From the cell containing the given text, extract its center point as (x, y) coordinate. 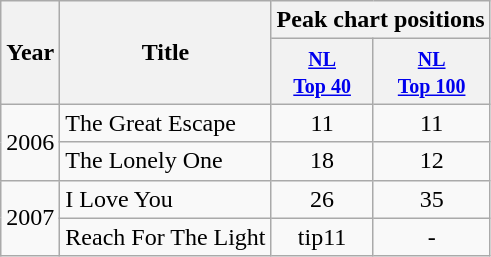
tip11 (322, 237)
2007 (30, 218)
35 (432, 199)
I Love You (166, 199)
Peak chart positions (380, 20)
NLTop 40 (322, 72)
The Great Escape (166, 123)
Title (166, 52)
- (432, 237)
2006 (30, 142)
NLTop 100 (432, 72)
Reach For The Light (166, 237)
26 (322, 199)
18 (322, 161)
The Lonely One (166, 161)
12 (432, 161)
Year (30, 52)
